Extract the [X, Y] coordinate from the center of the cell holding the provided text.  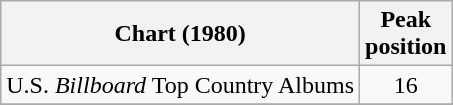
16 [406, 85]
Chart (1980) [180, 34]
U.S. Billboard Top Country Albums [180, 85]
Peakposition [406, 34]
